Return the [x, y] coordinate for the center point of the cell that contains the specified text.  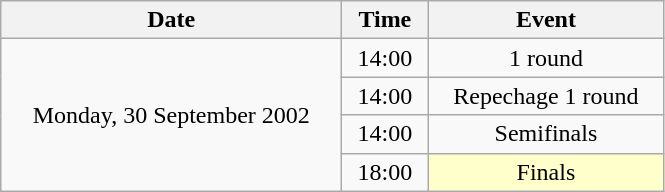
Event [546, 20]
18:00 [385, 172]
Finals [546, 172]
Semifinals [546, 134]
1 round [546, 58]
Monday, 30 September 2002 [172, 115]
Repechage 1 round [546, 96]
Date [172, 20]
Time [385, 20]
